Find where the given text appears and provide that cell's center as [x, y] coordinate. 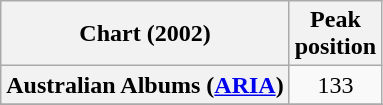
133 [335, 85]
Chart (2002) [145, 34]
Peakposition [335, 34]
Australian Albums (ARIA) [145, 85]
